For the text-containing cell, return its midpoint in (x, y) coordinate format. 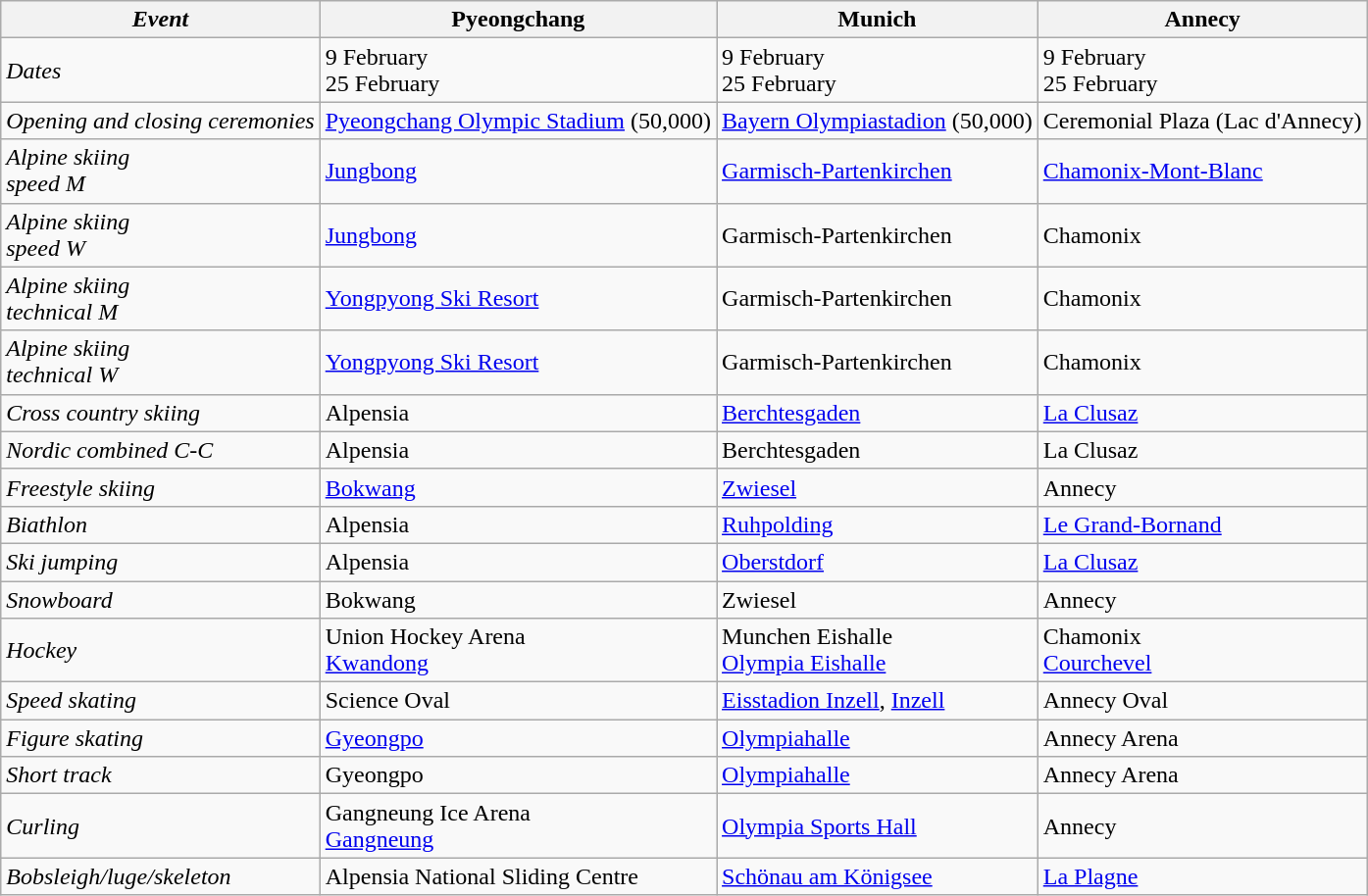
Schönau am Königsee (878, 876)
Biathlon (161, 524)
Hockey (161, 651)
Ruhpolding (878, 524)
Event (161, 20)
Munchen EishalleOlympia Eishalle (878, 651)
Dates (161, 71)
Alpine skiingspeed W (161, 235)
Annecy Oval (1202, 701)
Oberstdorf (878, 562)
Figure skating (161, 738)
Pyeongchang (518, 20)
Olympia Sports Hall (878, 825)
Alpine skiingtechnical M (161, 298)
Eisstadion Inzell, Inzell (878, 701)
Pyeongchang Olympic Stadium (50,000) (518, 121)
Opening and closing ceremonies (161, 121)
Bobsleigh/luge/skeleton (161, 876)
Ski jumping (161, 562)
Short track (161, 775)
Curling (161, 825)
Union Hockey ArenaKwandong (518, 651)
Nordic combined C-C (161, 450)
Freestyle skiing (161, 487)
Speed skating (161, 701)
Munich (878, 20)
Snowboard (161, 599)
Ceremonial Plaza (Lac d'Annecy) (1202, 121)
Le Grand-Bornand (1202, 524)
Cross country skiing (161, 413)
ChamonixCourchevel (1202, 651)
Gangneung Ice ArenaGangneung (518, 825)
Chamonix-Mont-Blanc (1202, 171)
Bayern Olympiastadion (50,000) (878, 121)
Science Oval (518, 701)
Alpine skiingspeed M (161, 171)
Alpine skiingtechnical W (161, 363)
La Plagne (1202, 876)
Alpensia National Sliding Centre (518, 876)
